Provide the [X, Y] coordinate of the cell's center where the given text is located.  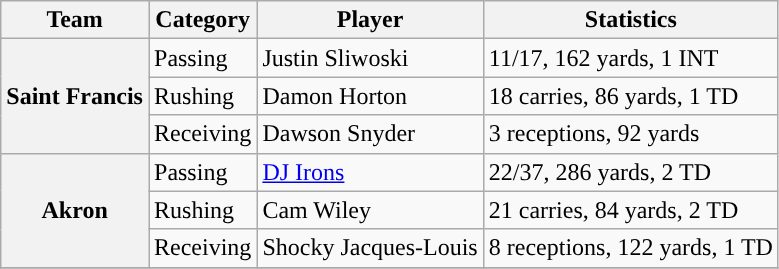
Dawson Snyder [370, 134]
Cam Wiley [370, 210]
Category [202, 20]
Team [75, 20]
21 carries, 84 yards, 2 TD [630, 210]
3 receptions, 92 yards [630, 134]
DJ Irons [370, 172]
Justin Sliwoski [370, 58]
Akron [75, 210]
Player [370, 20]
22/37, 286 yards, 2 TD [630, 172]
11/17, 162 yards, 1 INT [630, 58]
Damon Horton [370, 96]
Saint Francis [75, 96]
18 carries, 86 yards, 1 TD [630, 96]
Shocky Jacques-Louis [370, 248]
8 receptions, 122 yards, 1 TD [630, 248]
Statistics [630, 20]
